Provide the (X, Y) coordinate of the cell's center where the given text is located.  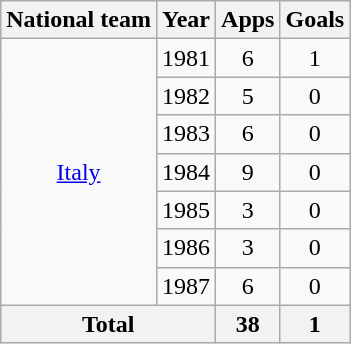
Apps (248, 20)
1985 (186, 210)
1986 (186, 248)
1987 (186, 286)
Goals (315, 20)
1983 (186, 134)
1981 (186, 58)
38 (248, 324)
Italy (79, 172)
9 (248, 172)
5 (248, 96)
Year (186, 20)
1982 (186, 96)
1984 (186, 172)
National team (79, 20)
Total (108, 324)
